Search for the cell housing the specified text and yield its [x, y] center coordinate. 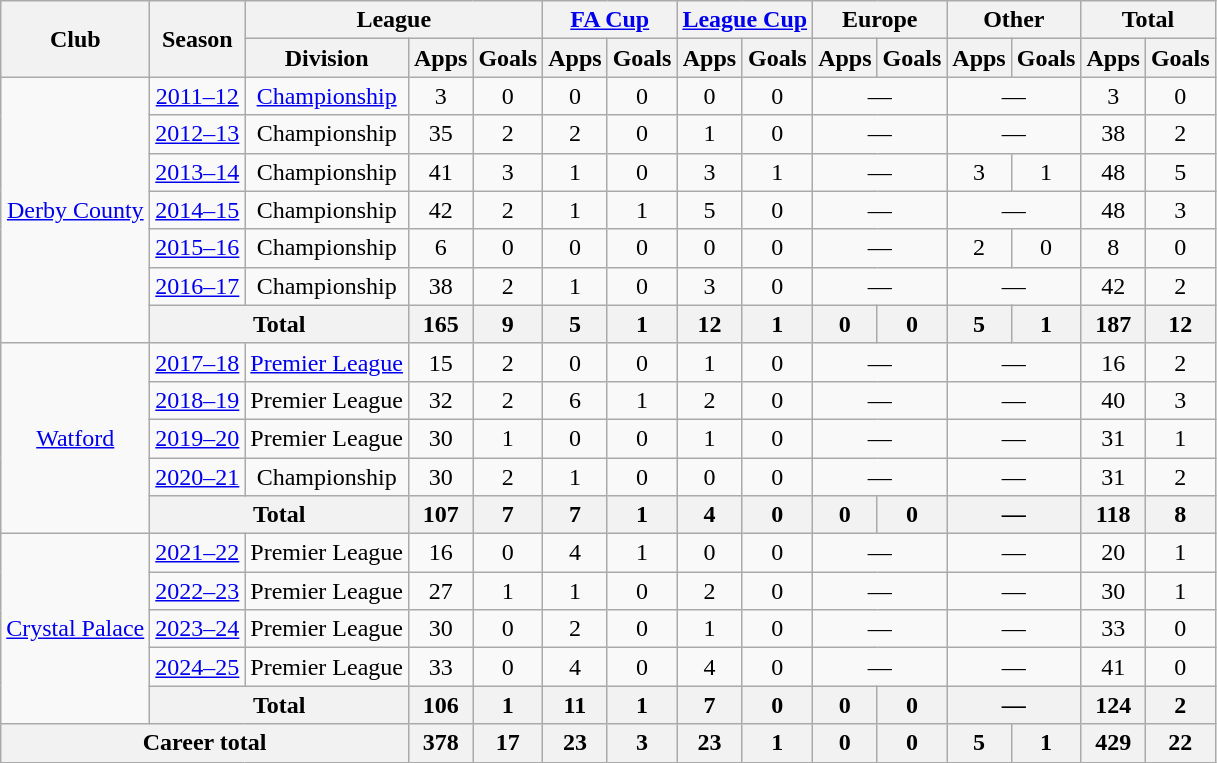
Derby County [76, 210]
15 [440, 362]
118 [1113, 515]
2015–16 [198, 248]
Division [327, 58]
22 [1180, 743]
2012–13 [198, 134]
2020–21 [198, 477]
Europe [880, 20]
League [394, 20]
2018–19 [198, 400]
40 [1113, 400]
378 [440, 743]
2021–22 [198, 553]
2011–12 [198, 96]
107 [440, 515]
2023–24 [198, 629]
187 [1113, 324]
2016–17 [198, 286]
11 [575, 705]
Watford [76, 438]
106 [440, 705]
2024–25 [198, 667]
2019–20 [198, 438]
League Cup [745, 20]
Other [1014, 20]
27 [440, 591]
429 [1113, 743]
2022–23 [198, 591]
2017–18 [198, 362]
32 [440, 400]
20 [1113, 553]
2014–15 [198, 210]
2013–14 [198, 172]
Crystal Palace [76, 629]
17 [508, 743]
Career total [205, 743]
165 [440, 324]
35 [440, 134]
9 [508, 324]
Season [198, 39]
124 [1113, 705]
Club [76, 39]
FA Cup [610, 20]
